Scan for the cell matching the given text and deliver its [X, Y] coordinate at center. 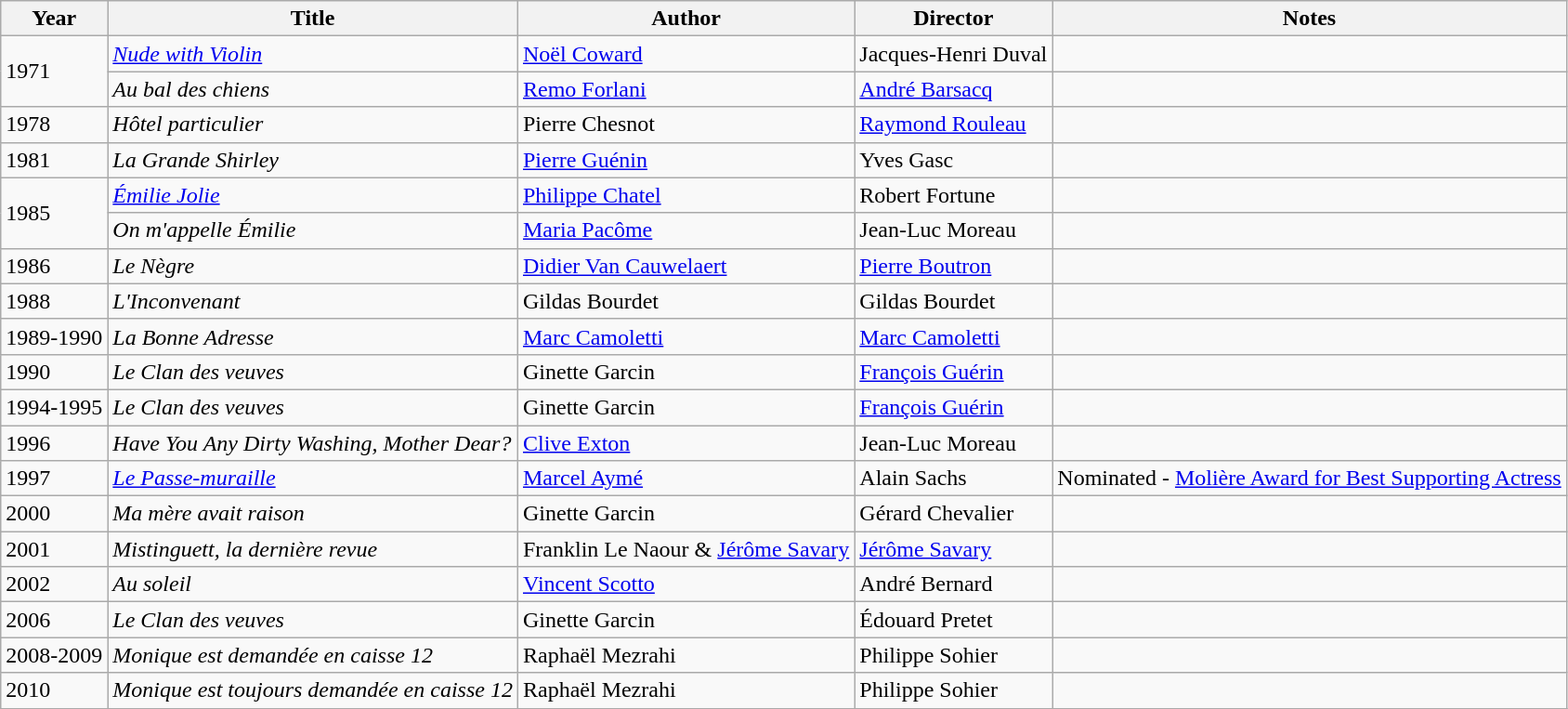
Le Passe-muraille [313, 479]
Mistinguett, la dernière revue [313, 549]
Le Nègre [313, 266]
Marcel Aymé [686, 479]
Notes [1310, 19]
1990 [54, 372]
Have You Any Dirty Washing, Mother Dear? [313, 443]
1978 [54, 125]
Pierre Boutron [953, 266]
Robert Fortune [953, 195]
Au soleil [313, 584]
Year [54, 19]
1996 [54, 443]
Jérôme Savary [953, 549]
La Bonne Adresse [313, 336]
Franklin Le Naour & Jérôme Savary [686, 549]
Monique est toujours demandée en caisse 12 [313, 690]
Noël Coward [686, 54]
2001 [54, 549]
Ma mère avait raison [313, 514]
Nominated - Molière Award for Best Supporting Actress [1310, 479]
André Bernard [953, 584]
Raymond Rouleau [953, 125]
Director [953, 19]
2000 [54, 514]
2010 [54, 690]
Jacques-Henri Duval [953, 54]
Remo Forlani [686, 89]
Alain Sachs [953, 479]
Author [686, 19]
1986 [54, 266]
Clive Exton [686, 443]
Title [313, 19]
Yves Gasc [953, 160]
L'Inconvenant [313, 301]
Édouard Pretet [953, 620]
2008-2009 [54, 655]
Didier Van Cauwelaert [686, 266]
Pierre Guénin [686, 160]
Pierre Chesnot [686, 125]
Émilie Jolie [313, 195]
Hôtel particulier [313, 125]
Gérard Chevalier [953, 514]
2002 [54, 584]
2006 [54, 620]
Monique est demandée en caisse 12 [313, 655]
Nude with Violin [313, 54]
Philippe Chatel [686, 195]
1989-1990 [54, 336]
1971 [54, 72]
André Barsacq [953, 89]
Maria Pacôme [686, 230]
1994-1995 [54, 407]
Vincent Scotto [686, 584]
On m'appelle Émilie [313, 230]
Au bal des chiens [313, 89]
1981 [54, 160]
La Grande Shirley [313, 160]
1985 [54, 213]
1988 [54, 301]
1997 [54, 479]
